For the text-containing cell, return its midpoint in [x, y] coordinate format. 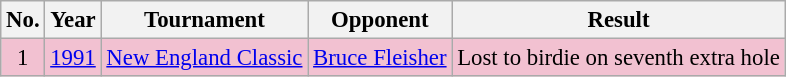
1 [23, 58]
Opponent [380, 20]
No. [23, 20]
Lost to birdie on seventh extra hole [618, 58]
Year [73, 20]
Tournament [204, 20]
Result [618, 20]
Bruce Fleisher [380, 58]
1991 [73, 58]
New England Classic [204, 58]
